Pinpoint the cell where the given text exists, returning its [X, Y] midpoint coordinate. 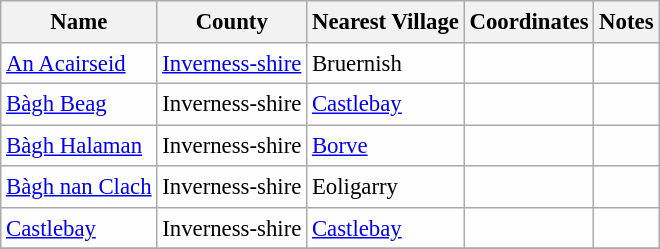
Bàgh nan Clach [79, 186]
Nearest Village [386, 22]
County [232, 22]
Borve [386, 146]
Bàgh Halaman [79, 146]
Name [79, 22]
Bruernish [386, 62]
Coordinates [529, 22]
Eoligarry [386, 186]
An Acairseid [79, 62]
Bàgh Beag [79, 104]
Notes [626, 22]
